Return the [X, Y] coordinate for the center point of the cell that contains the specified text.  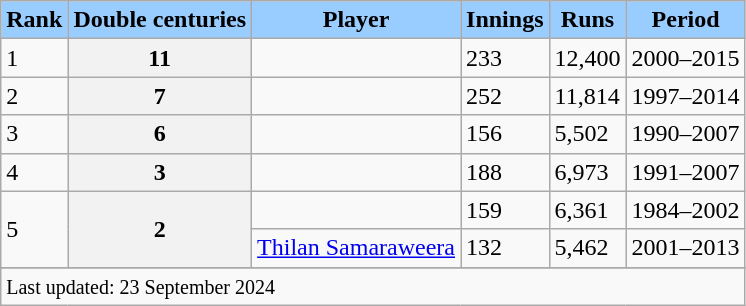
Innings [505, 20]
159 [505, 210]
11,814 [588, 96]
6 [160, 134]
12,400 [588, 58]
1990–2007 [686, 134]
2000–2015 [686, 58]
252 [505, 96]
5,462 [588, 248]
2001–2013 [686, 248]
Runs [588, 20]
Thilan Samaraweera [356, 248]
7 [160, 96]
156 [505, 134]
1991–2007 [686, 172]
Rank [34, 20]
Double centuries [160, 20]
Period [686, 20]
5 [34, 229]
5,502 [588, 134]
11 [160, 58]
132 [505, 248]
233 [505, 58]
4 [34, 172]
188 [505, 172]
6,973 [588, 172]
Player [356, 20]
Last updated: 23 September 2024 [373, 286]
1984–2002 [686, 210]
1997–2014 [686, 96]
6,361 [588, 210]
1 [34, 58]
